Provide the (x, y) coordinate of the cell's center where the given text is located.  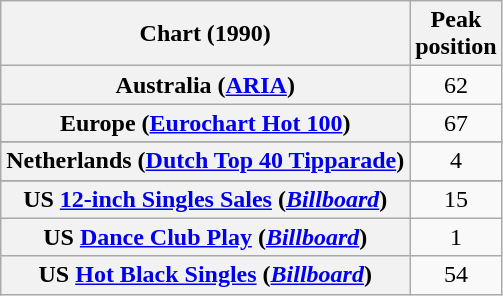
67 (456, 123)
US 12-inch Singles Sales (Billboard) (206, 199)
Australia (ARIA) (206, 85)
Chart (1990) (206, 34)
4 (456, 161)
US Dance Club Play (Billboard) (206, 237)
54 (456, 275)
62 (456, 85)
US Hot Black Singles (Billboard) (206, 275)
Peakposition (456, 34)
15 (456, 199)
Europe (Eurochart Hot 100) (206, 123)
1 (456, 237)
Netherlands (Dutch Top 40 Tipparade) (206, 161)
